Pinpoint the cell where the given text exists, returning its [X, Y] midpoint coordinate. 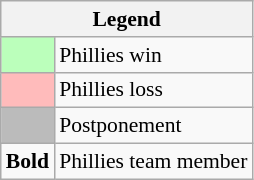
Phillies win [153, 55]
Phillies team member [153, 162]
Postponement [153, 126]
Legend [127, 19]
Phillies loss [153, 90]
Bold [28, 162]
